Detect which cell encompasses the target text, then output its [x, y] center coordinate. 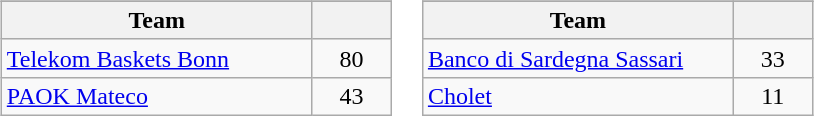
Cholet [578, 96]
33 [772, 58]
PAOK Mateco [156, 96]
43 [352, 96]
Banco di Sardegna Sassari [578, 58]
11 [772, 96]
Telekom Baskets Bonn [156, 58]
80 [352, 58]
